For the text-containing cell, return its midpoint in (x, y) coordinate format. 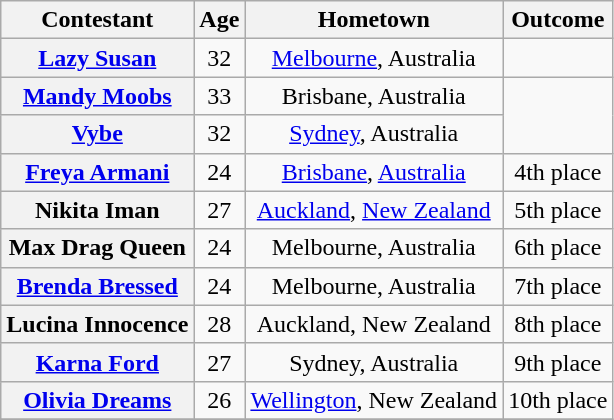
Lazy Susan (98, 58)
Olivia Dreams (98, 400)
Wellington, New Zealand (374, 400)
Nikita Iman (98, 210)
Max Drag Queen (98, 248)
Brenda Bressed (98, 286)
Karna Ford (98, 362)
5th place (558, 210)
Outcome (558, 20)
4th place (558, 172)
8th place (558, 324)
9th place (558, 362)
28 (220, 324)
Contestant (98, 20)
10th place (558, 400)
Hometown (374, 20)
33 (220, 96)
6th place (558, 248)
Vybe (98, 134)
Age (220, 20)
Mandy Moobs (98, 96)
Lucina Innocence (98, 324)
26 (220, 400)
7th place (558, 286)
Freya Armani (98, 172)
